Search for the cell housing the specified text and yield its (x, y) center coordinate. 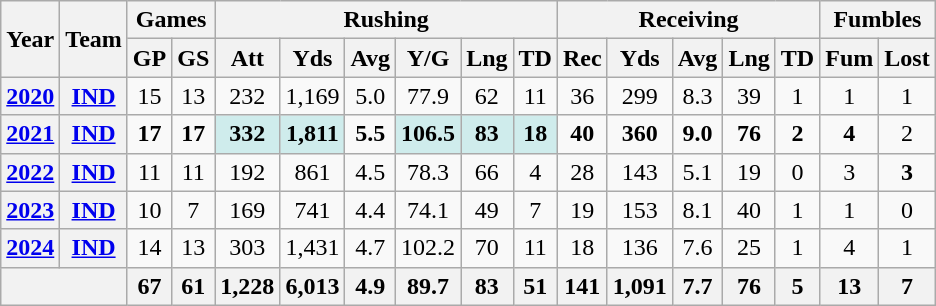
8.1 (698, 210)
299 (640, 96)
2022 (30, 172)
Games (170, 20)
49 (487, 210)
15 (149, 96)
Fumbles (878, 20)
1,228 (248, 286)
14 (149, 248)
136 (640, 248)
89.7 (428, 286)
1,431 (312, 248)
67 (149, 286)
106.5 (428, 134)
4.7 (370, 248)
332 (248, 134)
70 (487, 248)
Y/G (428, 58)
5.0 (370, 96)
5.1 (698, 172)
741 (312, 210)
GS (194, 58)
74.1 (428, 210)
9.0 (698, 134)
5 (797, 286)
Rushing (386, 20)
4.4 (370, 210)
102.2 (428, 248)
6,013 (312, 286)
Year (30, 39)
8.3 (698, 96)
1,091 (640, 286)
153 (640, 210)
303 (248, 248)
192 (248, 172)
1,811 (312, 134)
66 (487, 172)
232 (248, 96)
Receiving (688, 20)
4.5 (370, 172)
7.7 (698, 286)
2024 (30, 248)
1,169 (312, 96)
143 (640, 172)
62 (487, 96)
Att (248, 58)
5.5 (370, 134)
36 (582, 96)
2023 (30, 210)
861 (312, 172)
25 (749, 248)
10 (149, 210)
39 (749, 96)
77.9 (428, 96)
51 (535, 286)
61 (194, 286)
2021 (30, 134)
78.3 (428, 172)
2020 (30, 96)
360 (640, 134)
169 (248, 210)
141 (582, 286)
Fum (850, 58)
GP (149, 58)
Rec (582, 58)
Lost (907, 58)
4.9 (370, 286)
28 (582, 172)
Team (94, 39)
7.6 (698, 248)
